Identify which cell holds the provided text, then report its (x, y) central coordinate. 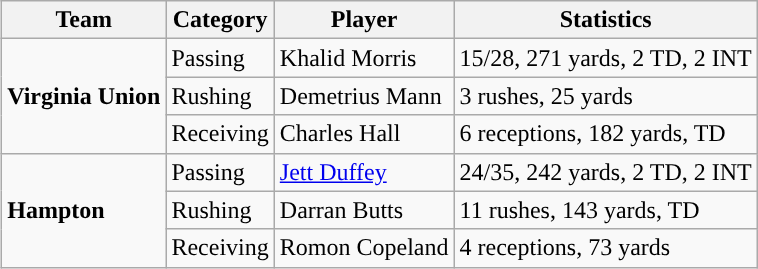
4 receptions, 73 yards (606, 248)
24/35, 242 yards, 2 TD, 2 INT (606, 172)
Team (84, 20)
Category (220, 20)
Virginia Union (84, 96)
Charles Hall (364, 134)
Demetrius Mann (364, 96)
15/28, 271 yards, 2 TD, 2 INT (606, 58)
Hampton (84, 210)
11 rushes, 143 yards, TD (606, 210)
Jett Duffey (364, 172)
6 receptions, 182 yards, TD (606, 134)
Khalid Morris (364, 58)
Player (364, 20)
Darran Butts (364, 210)
Statistics (606, 20)
3 rushes, 25 yards (606, 96)
Romon Copeland (364, 248)
